For the text-containing cell, return its midpoint in (x, y) coordinate format. 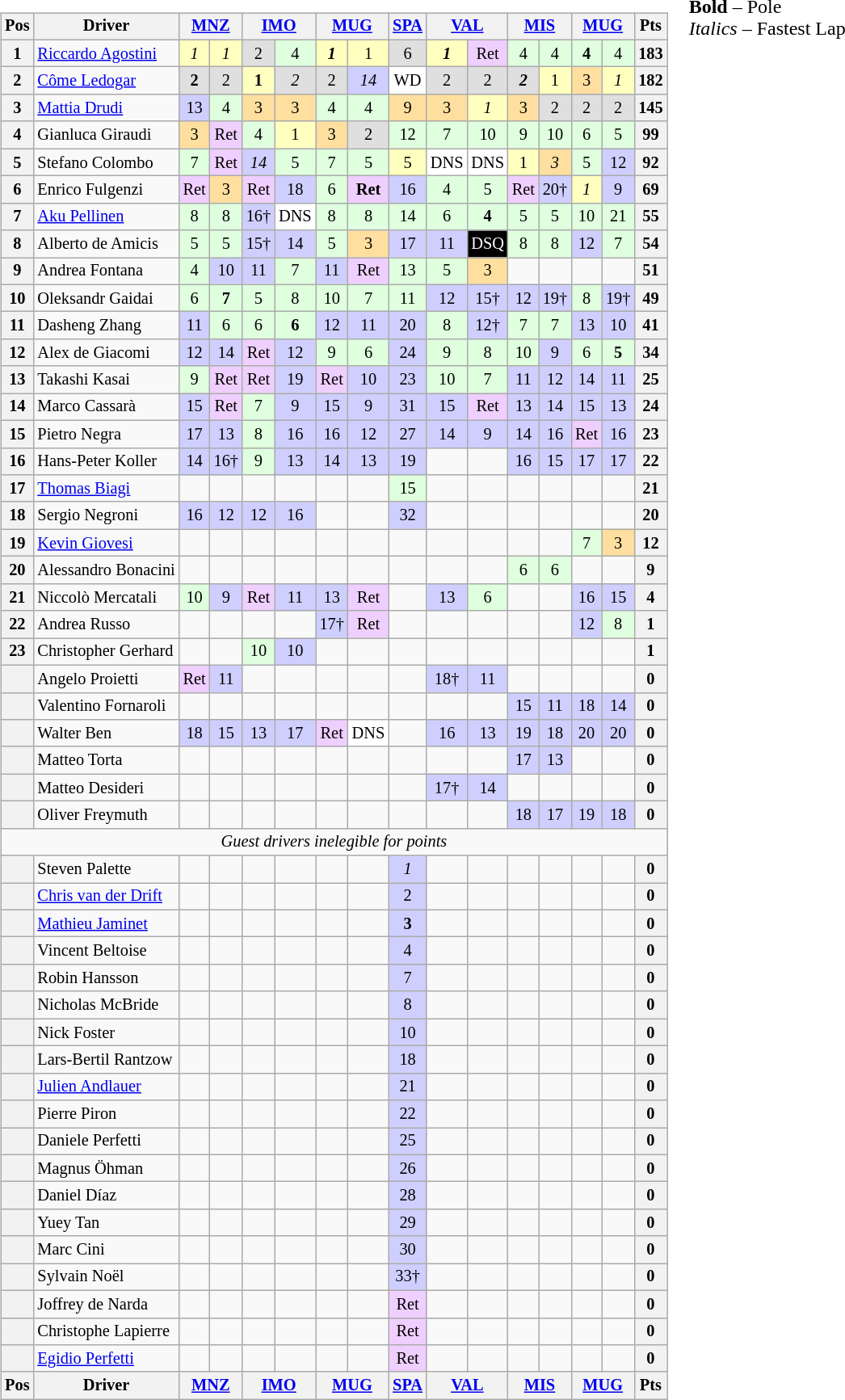
Nick Foster (106, 1032)
Valentino Fornaroli (106, 706)
182 (650, 81)
32 (407, 515)
145 (650, 108)
18† (447, 679)
183 (650, 53)
Pierre Piron (106, 1114)
Julien Andlauer (106, 1087)
12† (487, 326)
Hans-Peter Koller (106, 461)
Yuey Tan (106, 1223)
Vincent Beltoise (106, 951)
92 (650, 162)
Pietro Negra (106, 434)
34 (650, 353)
WD (407, 81)
Marco Cassarà (106, 407)
Andrea Fontana (106, 271)
27 (407, 434)
Steven Palette (106, 869)
Thomas Biagi (106, 489)
Christopher Gerhard (106, 652)
99 (650, 135)
Guest drivers inelegible for points (334, 842)
Egidio Perfetti (106, 1359)
Christophe Lapierre (106, 1331)
Aku Pellinen (106, 217)
Lars-Bertil Rantzow (106, 1060)
Oleksandr Gaidai (106, 298)
Chris van der Drift (106, 897)
Enrico Fulgenzi (106, 190)
Magnus Öhman (106, 1168)
Matteo Desideri (106, 788)
Takashi Kasai (106, 380)
Alessandro Bonacini (106, 570)
Gianluca Giraudi (106, 135)
Matteo Torta (106, 760)
41 (650, 326)
Joffrey de Narda (106, 1304)
30 (407, 1250)
DSQ (487, 244)
31 (407, 407)
28 (407, 1196)
49 (650, 298)
55 (650, 217)
Walter Ben (106, 734)
Kevin Giovesi (106, 543)
Mattia Drudi (106, 108)
33† (407, 1277)
Marc Cini (106, 1250)
Niccolò Mercatali (106, 597)
51 (650, 271)
69 (650, 190)
26 (407, 1168)
Sergio Negroni (106, 515)
Alex de Giacomi (106, 353)
Mathieu Jaminet (106, 923)
54 (650, 244)
29 (407, 1223)
Stefano Colombo (106, 162)
20† (555, 190)
Riccardo Agostini (106, 53)
Daniel Díaz (106, 1196)
Andrea Russo (106, 624)
Nicholas McBride (106, 1005)
Dasheng Zhang (106, 326)
Robin Hansson (106, 978)
Daniele Perfetti (106, 1141)
Alberto de Amicis (106, 244)
Oliver Freymuth (106, 815)
Côme Ledogar (106, 81)
Angelo Proietti (106, 679)
Sylvain Noël (106, 1277)
